Extract the [x, y] coordinate from the center of the cell holding the provided text.  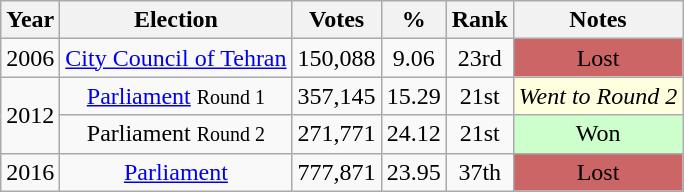
% [414, 20]
150,088 [336, 58]
Election [176, 20]
23.95 [414, 172]
777,871 [336, 172]
Rank [480, 20]
Went to Round 2 [598, 96]
Won [598, 134]
Year [30, 20]
357,145 [336, 96]
2006 [30, 58]
City Council of Tehran [176, 58]
37th [480, 172]
2016 [30, 172]
Votes [336, 20]
271,771 [336, 134]
Parliament Round 1 [176, 96]
2012 [30, 115]
23rd [480, 58]
24.12 [414, 134]
Notes [598, 20]
15.29 [414, 96]
9.06 [414, 58]
Parliament Round 2 [176, 134]
Parliament [176, 172]
